Extract the [X, Y] coordinate from the center of the cell holding the provided text.  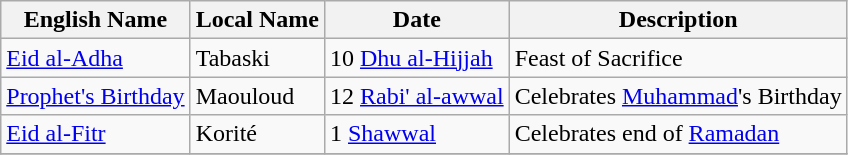
Celebrates Muhammad's Birthday [678, 96]
1 Shawwal [416, 134]
Local Name [257, 20]
Eid al-Fitr [96, 134]
Eid al-Adha [96, 58]
Prophet's Birthday [96, 96]
Description [678, 20]
Feast of Sacrifice [678, 58]
Date [416, 20]
12 Rabi' al-awwal [416, 96]
Korité [257, 134]
Maouloud [257, 96]
Tabaski [257, 58]
10 Dhu al-Hijjah [416, 58]
Celebrates end of Ramadan [678, 134]
English Name [96, 20]
